Identify which cell holds the provided text, then report its (x, y) central coordinate. 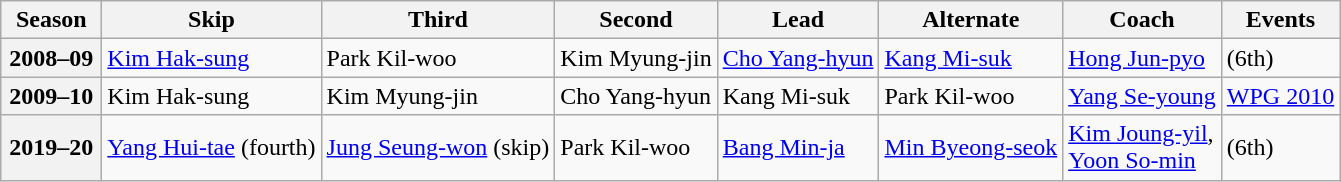
Bang Min-ja (798, 148)
Kim Joung-yil,Yoon So-min (1142, 148)
Skip (212, 20)
2009–10 (52, 96)
Min Byeong-seok (971, 148)
2019–20 (52, 148)
Hong Jun-pyo (1142, 58)
Alternate (971, 20)
WPG 2010 (1280, 96)
Coach (1142, 20)
Second (636, 20)
Jung Seung-won (skip) (438, 148)
Yang Hui-tae (fourth) (212, 148)
Season (52, 20)
Lead (798, 20)
Events (1280, 20)
Third (438, 20)
Yang Se-young (1142, 96)
2008–09 (52, 58)
